Search for the cell housing the specified text and yield its (X, Y) center coordinate. 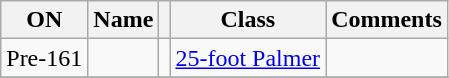
Comments (387, 20)
ON (44, 20)
Pre-161 (44, 58)
25-foot Palmer (248, 58)
Class (248, 20)
Name (124, 20)
